Return [x, y] of the center of cell containing provided text 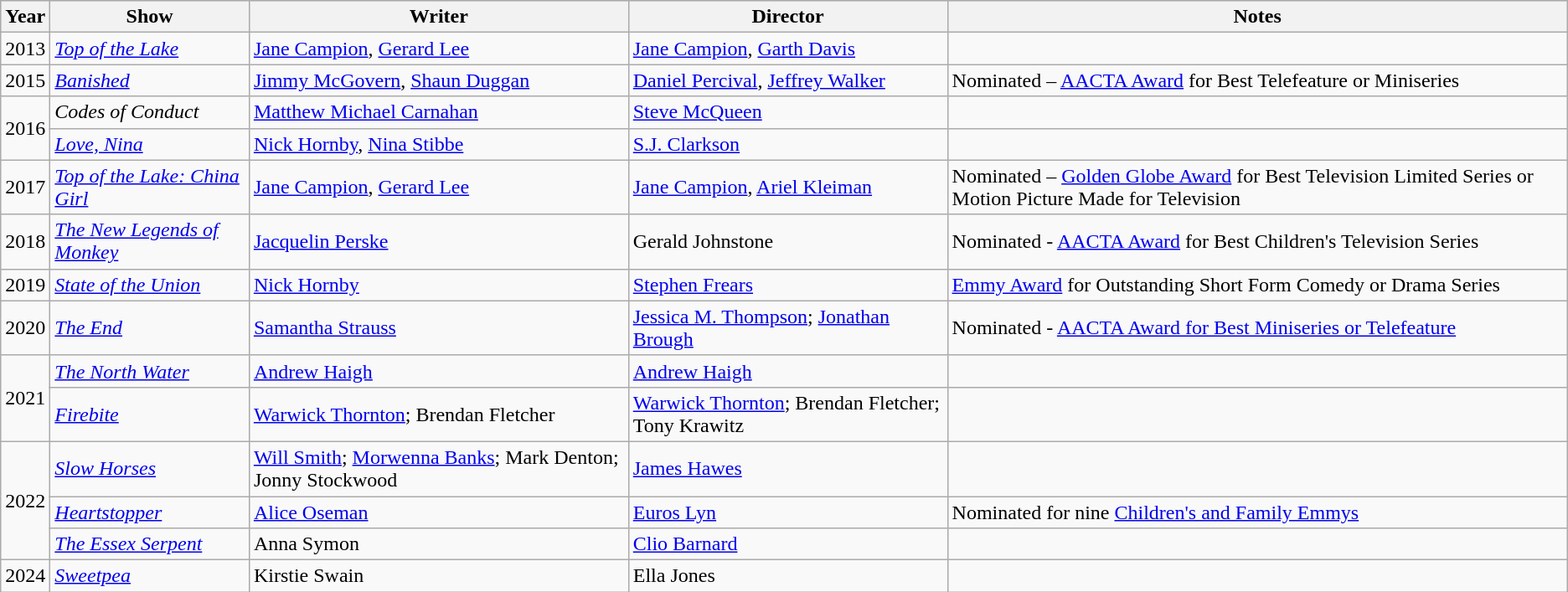
Director [787, 17]
Notes [1257, 17]
Writer [439, 17]
2021 [25, 399]
Nick Hornby, Nina Stibbe [439, 144]
Year [25, 17]
2016 [25, 128]
Steve McQueen [787, 112]
Ella Jones [787, 576]
Stephen Frears [787, 285]
Love, Nina [150, 144]
Codes of Conduct [150, 112]
Jimmy McGovern, Shaun Duggan [439, 80]
Will Smith; Morwenna Banks; Mark Denton; Jonny Stockwood [439, 469]
Sweetpea [150, 576]
Show [150, 17]
Nick Hornby [439, 285]
Nominated - AACTA Award for Best Children's Television Series [1257, 241]
2018 [25, 241]
Nominated - AACTA Award for Best Miniseries or Telefeature [1257, 328]
Jane Campion, Garth Davis [787, 49]
Kirstie Swain [439, 576]
2013 [25, 49]
Jane Campion, Ariel Kleiman [787, 188]
Matthew Michael Carnahan [439, 112]
2019 [25, 285]
The End [150, 328]
Jacquelin Perske [439, 241]
Warwick Thornton; Brendan Fletcher [439, 414]
2022 [25, 501]
2017 [25, 188]
2024 [25, 576]
Heartstopper [150, 512]
State of the Union [150, 285]
Euros Lyn [787, 512]
Slow Horses [150, 469]
Nominated for nine Children's and Family Emmys [1257, 512]
Emmy Award for Outstanding Short Form Comedy or Drama Series [1257, 285]
Clio Barnard [787, 544]
Firebite [150, 414]
The North Water [150, 371]
Daniel Percival, Jeffrey Walker [787, 80]
Gerald Johnstone [787, 241]
Alice Oseman [439, 512]
Warwick Thornton; Brendan Fletcher; Tony Krawitz [787, 414]
Samantha Strauss [439, 328]
Banished [150, 80]
Jessica M. Thompson; Jonathan Brough [787, 328]
S.J. Clarkson [787, 144]
James Hawes [787, 469]
The Essex Serpent [150, 544]
2020 [25, 328]
Top of the Lake: China Girl [150, 188]
2015 [25, 80]
Anna Symon [439, 544]
Top of the Lake [150, 49]
The New Legends of Monkey [150, 241]
Nominated – AACTA Award for Best Telefeature or Miniseries [1257, 80]
Nominated – Golden Globe Award for Best Television Limited Series or Motion Picture Made for Television [1257, 188]
